Find where the given text appears and provide that cell's center as [X, Y] coordinate. 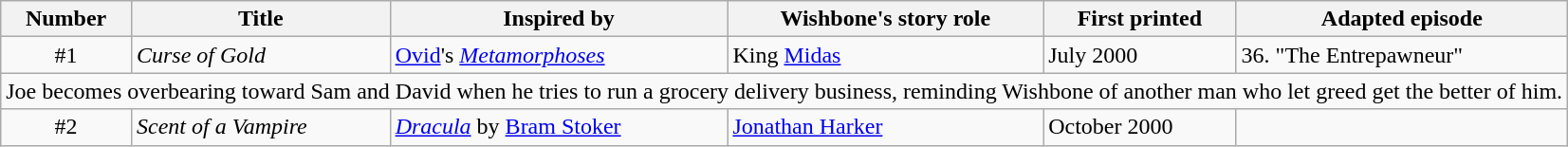
Curse of Gold [260, 55]
Jonathan Harker [886, 127]
Inspired by [559, 19]
Title [260, 19]
#1 [66, 55]
#2 [66, 127]
Scent of a Vampire [260, 127]
Number [66, 19]
Dracula by Bram Stoker [559, 127]
Wishbone's story role [886, 19]
Ovid's Metamorphoses [559, 55]
36. "The Entrepawneur" [1402, 55]
July 2000 [1140, 55]
October 2000 [1140, 127]
First printed [1140, 19]
Adapted episode [1402, 19]
King Midas [886, 55]
